Search for the cell housing the specified text and yield its (x, y) center coordinate. 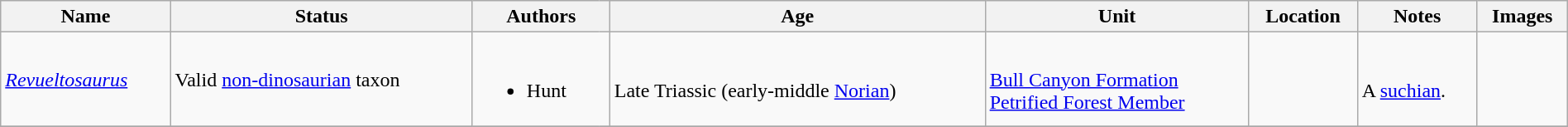
Hunt (536, 80)
Bull Canyon Formation Petrified Forest Member (1116, 80)
Location (1303, 17)
Notes (1417, 17)
Status (321, 17)
A suchian. (1417, 80)
Age (797, 17)
Name (86, 17)
Revueltosaurus (86, 80)
Late Triassic (early-middle Norian) (797, 80)
Unit (1116, 17)
Images (1522, 17)
Valid non-dinosaurian taxon (321, 80)
Authors (541, 17)
